Identify which cell holds the provided text, then report its (x, y) central coordinate. 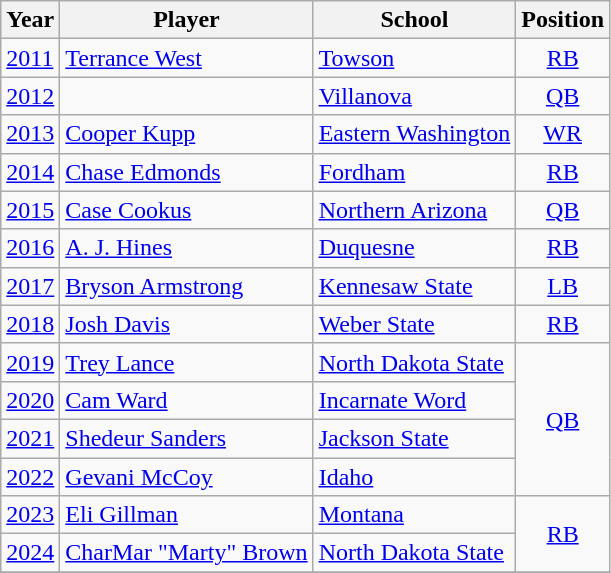
CharMar "Marty" Brown (186, 553)
Incarnate Word (414, 400)
Fordham (414, 172)
Northern Arizona (414, 210)
2011 (30, 58)
Player (186, 20)
A. J. Hines (186, 248)
2024 (30, 553)
Kennesaw State (414, 286)
Trey Lance (186, 362)
Eli Gillman (186, 515)
Towson (414, 58)
2023 (30, 515)
2018 (30, 324)
Montana (414, 515)
Weber State (414, 324)
2014 (30, 172)
LB (563, 286)
2019 (30, 362)
2021 (30, 438)
Bryson Armstrong (186, 286)
Case Cookus (186, 210)
Terrance West (186, 58)
School (414, 20)
Idaho (414, 477)
Cam Ward (186, 400)
Eastern Washington (414, 134)
2013 (30, 134)
Jackson State (414, 438)
2020 (30, 400)
2015 (30, 210)
2016 (30, 248)
WR (563, 134)
Year (30, 20)
Villanova (414, 96)
Chase Edmonds (186, 172)
Josh Davis (186, 324)
2012 (30, 96)
Shedeur Sanders (186, 438)
Cooper Kupp (186, 134)
2022 (30, 477)
Position (563, 20)
Gevani McCoy (186, 477)
2017 (30, 286)
Duquesne (414, 248)
